From the cell containing the given text, extract its center point as [X, Y] coordinate. 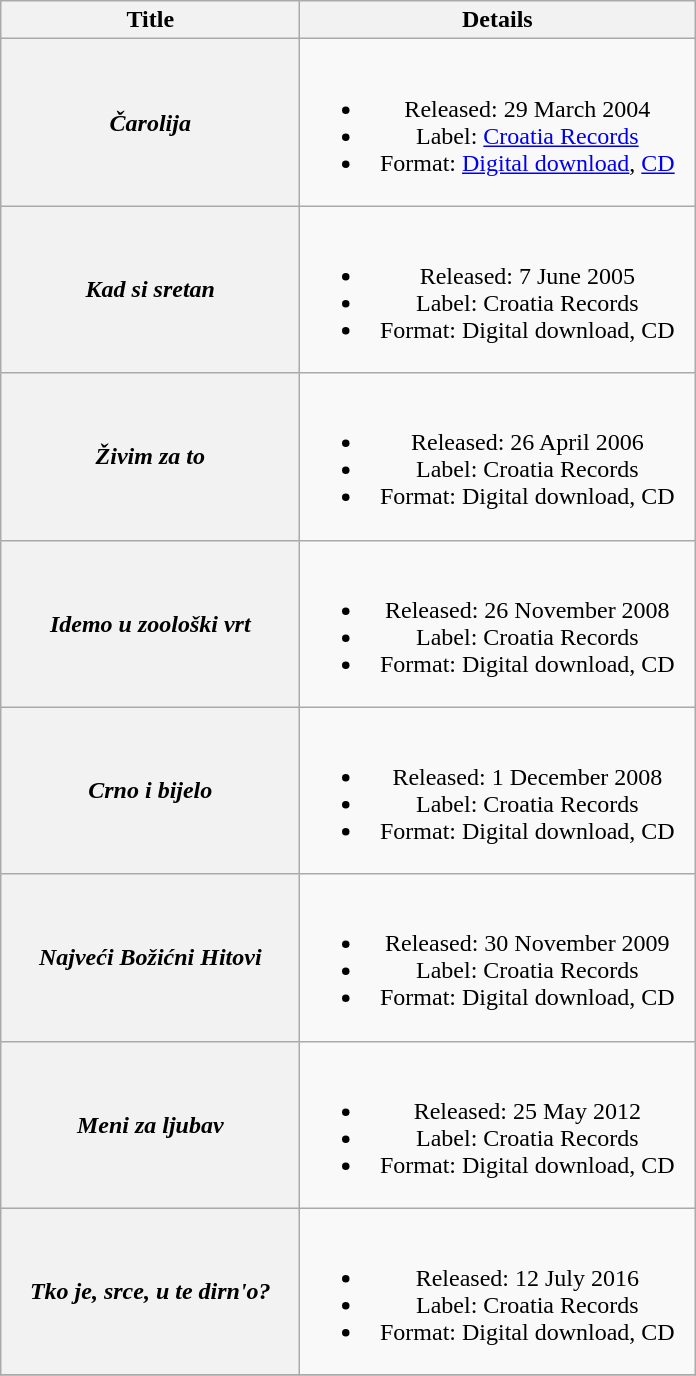
Released: 1 December 2008Label: Croatia RecordsFormat: Digital download, CD [498, 790]
Released: 29 March 2004Label: Croatia RecordsFormat: Digital download, CD [498, 122]
Released: 12 July 2016Label: Croatia RecordsFormat: Digital download, CD [498, 1292]
Released: 30 November 2009Label: Croatia RecordsFormat: Digital download, CD [498, 958]
Released: 26 November 2008Label: Croatia RecordsFormat: Digital download, CD [498, 624]
Živim za to [150, 456]
Title [150, 20]
Čarolija [150, 122]
Released: 7 June 2005Label: Croatia RecordsFormat: Digital download, CD [498, 290]
Details [498, 20]
Crno i bijelo [150, 790]
Tko je, srce, u te dirn'o? [150, 1292]
Idemo u zoološki vrt [150, 624]
Najveći Božićni Hitovi [150, 958]
Released: 26 April 2006Label: Croatia RecordsFormat: Digital download, CD [498, 456]
Released: 25 May 2012Label: Croatia RecordsFormat: Digital download, CD [498, 1124]
Kad si sretan [150, 290]
Meni za ljubav [150, 1124]
